Provide the [X, Y] coordinate of the cell's center where the given text is located.  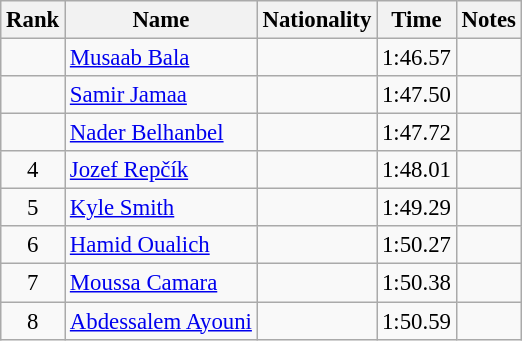
Name [162, 20]
Samir Jamaa [162, 95]
8 [33, 321]
1:50.38 [417, 283]
1:47.72 [417, 133]
1:50.59 [417, 321]
1:48.01 [417, 170]
Rank [33, 20]
Nationality [316, 20]
Jozef Repčík [162, 170]
Kyle Smith [162, 208]
Nader Belhanbel [162, 133]
1:50.27 [417, 245]
1:46.57 [417, 58]
Moussa Camara [162, 283]
Notes [488, 20]
6 [33, 245]
Abdessalem Ayouni [162, 321]
7 [33, 283]
4 [33, 170]
1:47.50 [417, 95]
1:49.29 [417, 208]
Hamid Oualich [162, 245]
Time [417, 20]
Musaab Bala [162, 58]
5 [33, 208]
